Find where the given text appears and provide that cell's center as [x, y] coordinate. 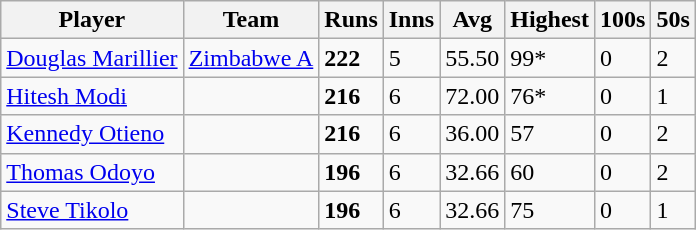
Douglas Marillier [92, 58]
60 [550, 172]
Highest [550, 20]
72.00 [472, 96]
Inns [411, 20]
75 [550, 210]
99* [550, 58]
Avg [472, 20]
Kennedy Otieno [92, 134]
36.00 [472, 134]
Thomas Odoyo [92, 172]
50s [673, 20]
57 [550, 134]
222 [351, 58]
Runs [351, 20]
100s [622, 20]
5 [411, 58]
Team [251, 20]
Hitesh Modi [92, 96]
55.50 [472, 58]
Steve Tikolo [92, 210]
76* [550, 96]
Zimbabwe A [251, 58]
Player [92, 20]
